From the cell containing the given text, extract its center point as (X, Y) coordinate. 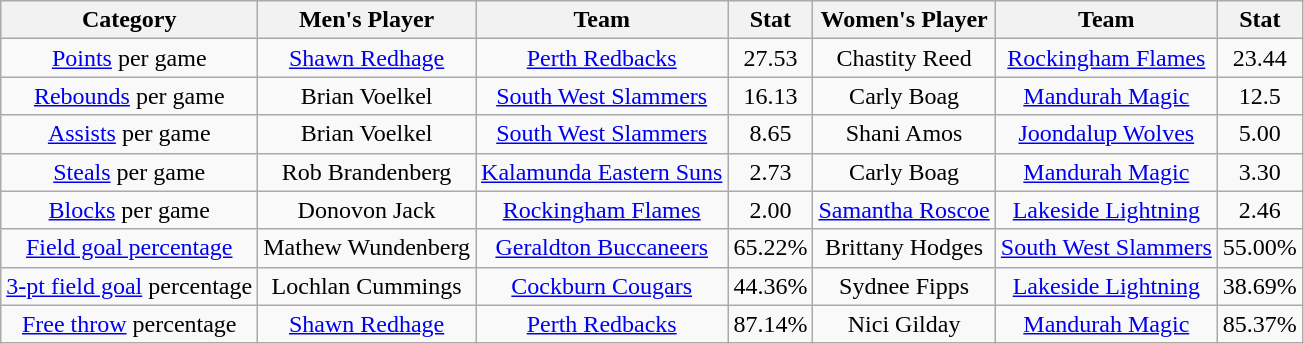
Free throw percentage (130, 324)
Donovon Jack (367, 210)
Blocks per game (130, 210)
12.5 (1260, 96)
65.22% (770, 248)
Steals per game (130, 172)
Geraldton Buccaneers (602, 248)
Joondalup Wolves (1106, 134)
2.00 (770, 210)
85.37% (1260, 324)
23.44 (1260, 58)
Shani Amos (904, 134)
Field goal percentage (130, 248)
Chastity Reed (904, 58)
Cockburn Cougars (602, 286)
44.36% (770, 286)
Brittany Hodges (904, 248)
Sydnee Fipps (904, 286)
Category (130, 20)
Men's Player (367, 20)
Women's Player (904, 20)
3-pt field goal percentage (130, 286)
Assists per game (130, 134)
Mathew Wundenberg (367, 248)
Kalamunda Eastern Suns (602, 172)
Lochlan Cummings (367, 286)
Rob Brandenberg (367, 172)
27.53 (770, 58)
5.00 (1260, 134)
Nici Gilday (904, 324)
38.69% (1260, 286)
2.73 (770, 172)
Rebounds per game (130, 96)
Points per game (130, 58)
16.13 (770, 96)
55.00% (1260, 248)
3.30 (1260, 172)
Samantha Roscoe (904, 210)
8.65 (770, 134)
2.46 (1260, 210)
87.14% (770, 324)
